Provide the [X, Y] coordinate of the cell's center where the given text is located.  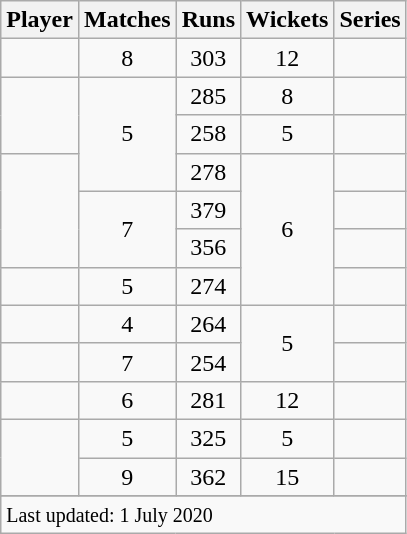
4 [127, 324]
Wickets [288, 20]
303 [208, 58]
285 [208, 96]
Matches [127, 20]
356 [208, 248]
264 [208, 324]
274 [208, 286]
Runs [208, 20]
9 [127, 477]
Series [370, 20]
281 [208, 400]
379 [208, 210]
254 [208, 362]
362 [208, 477]
258 [208, 134]
Last updated: 1 July 2020 [204, 515]
15 [288, 477]
Player [40, 20]
325 [208, 438]
278 [208, 172]
